Scan for the cell matching the given text and deliver its (X, Y) coordinate at center. 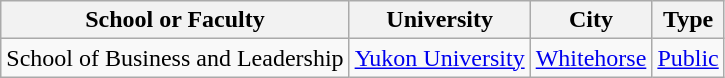
School of Business and Leadership (175, 58)
Yukon University (440, 58)
Public (688, 58)
School or Faculty (175, 20)
Whitehorse (591, 58)
University (440, 20)
Type (688, 20)
City (591, 20)
